Output the (X, Y) coordinate of the center of the cell containing the given text.  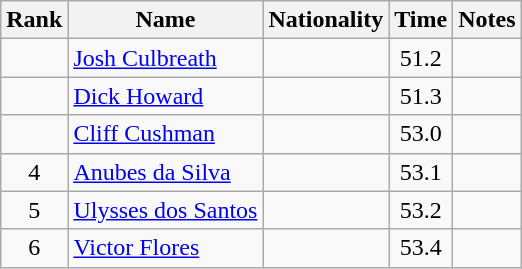
Cliff Cushman (166, 134)
4 (34, 172)
Ulysses dos Santos (166, 210)
53.4 (421, 248)
Time (421, 20)
Nationality (326, 20)
53.2 (421, 210)
51.2 (421, 58)
5 (34, 210)
53.1 (421, 172)
Josh Culbreath (166, 58)
Rank (34, 20)
6 (34, 248)
Dick Howard (166, 96)
Victor Flores (166, 248)
Notes (487, 20)
Name (166, 20)
53.0 (421, 134)
Anubes da Silva (166, 172)
51.3 (421, 96)
